Search for the cell housing the specified text and yield its [X, Y] center coordinate. 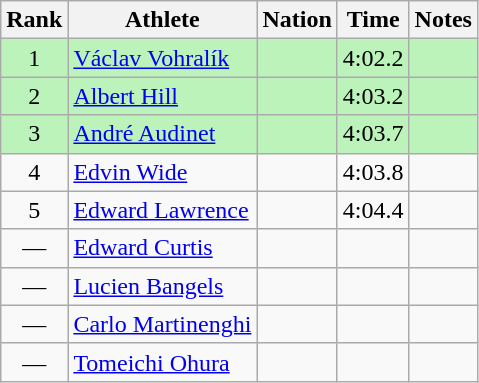
2 [34, 96]
Edvin Wide [162, 172]
Tomeichi Ohura [162, 362]
4:03.7 [373, 134]
Notes [443, 20]
4:02.2 [373, 58]
Athlete [162, 20]
Time [373, 20]
4:03.2 [373, 96]
Edward Curtis [162, 248]
Rank [34, 20]
Nation [297, 20]
4 [34, 172]
Carlo Martinenghi [162, 324]
5 [34, 210]
3 [34, 134]
Edward Lawrence [162, 210]
Václav Vohralík [162, 58]
Albert Hill [162, 96]
4:03.8 [373, 172]
4:04.4 [373, 210]
André Audinet [162, 134]
Lucien Bangels [162, 286]
1 [34, 58]
